Return the (X, Y) coordinate for the center point of the cell that contains the specified text.  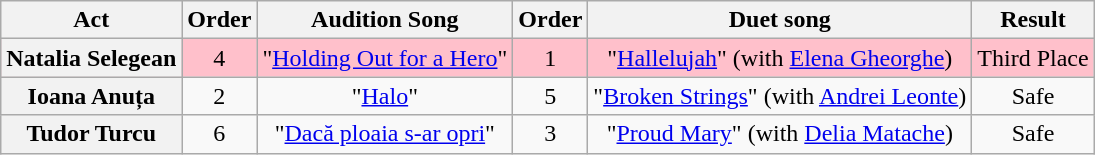
"Dacă ploaia s-ar opri" (385, 134)
1 (550, 58)
4 (220, 58)
Result (1033, 20)
Duet song (780, 20)
"Broken Strings" (with Andrei Leonte) (780, 96)
5 (550, 96)
"Halo" (385, 96)
Third Place (1033, 58)
6 (220, 134)
3 (550, 134)
Tudor Turcu (92, 134)
"Holding Out for a Hero" (385, 58)
Act (92, 20)
Audition Song (385, 20)
"Proud Mary" (with Delia Matache) (780, 134)
2 (220, 96)
"Hallelujah" (with Elena Gheorghe) (780, 58)
Natalia Selegean (92, 58)
Ioana Anuța (92, 96)
